Return the (x, y) coordinate for the center point of the cell that contains the specified text.  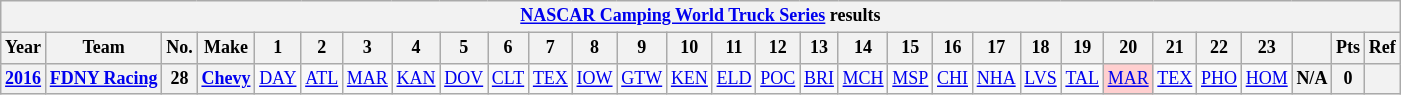
KAN (416, 78)
21 (1175, 48)
0 (1348, 78)
BRI (820, 78)
14 (863, 48)
16 (953, 48)
23 (1266, 48)
POC (778, 78)
7 (551, 48)
12 (778, 48)
FDNY Racing (104, 78)
6 (508, 48)
KEN (690, 78)
LVS (1040, 78)
15 (910, 48)
22 (1220, 48)
Ref (1382, 48)
17 (996, 48)
2016 (24, 78)
ATL (322, 78)
11 (734, 48)
DOV (464, 78)
MCH (863, 78)
Year (24, 48)
28 (180, 78)
CLT (508, 78)
4 (416, 48)
NHA (996, 78)
9 (642, 48)
GTW (642, 78)
PHO (1220, 78)
Team (104, 48)
NASCAR Camping World Truck Series results (700, 16)
18 (1040, 48)
CHI (953, 78)
10 (690, 48)
1 (278, 48)
HOM (1266, 78)
20 (1128, 48)
ELD (734, 78)
N/A (1312, 78)
DAY (278, 78)
3 (367, 48)
No. (180, 48)
5 (464, 48)
8 (594, 48)
Make (226, 48)
13 (820, 48)
Pts (1348, 48)
IOW (594, 78)
TAL (1082, 78)
19 (1082, 48)
Chevy (226, 78)
2 (322, 48)
MSP (910, 78)
